Capture the cell that displays the provided text and extract its (X, Y) central coordinate. 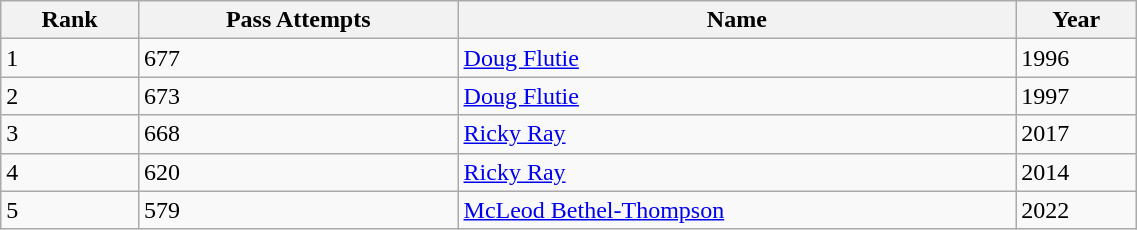
Name (737, 20)
5 (70, 210)
673 (298, 96)
620 (298, 172)
2017 (1076, 134)
677 (298, 58)
668 (298, 134)
1 (70, 58)
Year (1076, 20)
3 (70, 134)
4 (70, 172)
1997 (1076, 96)
Pass Attempts (298, 20)
579 (298, 210)
2 (70, 96)
2022 (1076, 210)
2014 (1076, 172)
1996 (1076, 58)
Rank (70, 20)
McLeod Bethel-Thompson (737, 210)
